Locate the cell with the specified text and output its (X, Y) center coordinate. 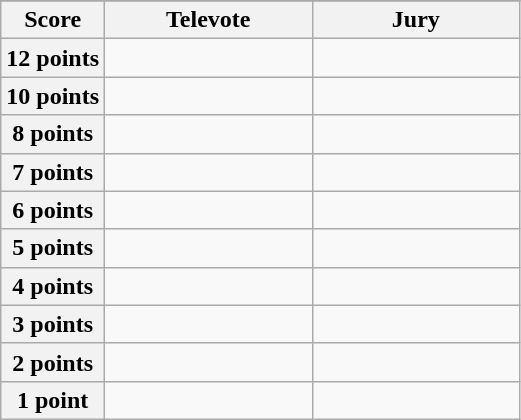
Jury (416, 20)
12 points (53, 58)
10 points (53, 96)
8 points (53, 134)
5 points (53, 248)
3 points (53, 324)
6 points (53, 210)
4 points (53, 286)
1 point (53, 400)
7 points (53, 172)
Televote (209, 20)
Score (53, 20)
2 points (53, 362)
